Detect which cell encompasses the target text, then output its (x, y) center coordinate. 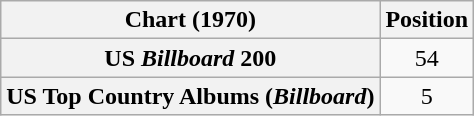
54 (427, 58)
US Billboard 200 (190, 58)
Position (427, 20)
US Top Country Albums (Billboard) (190, 96)
Chart (1970) (190, 20)
5 (427, 96)
